Search for the cell housing the specified text and yield its [x, y] center coordinate. 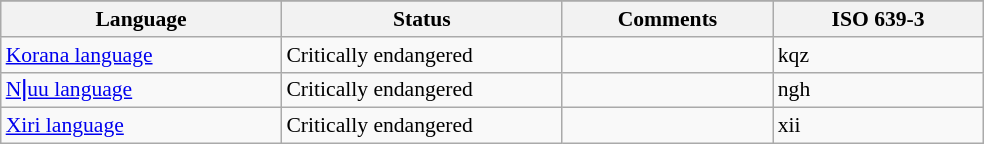
Comments [668, 19]
ngh [878, 90]
Status [422, 19]
ISO 639-3 [878, 19]
Xiri language [142, 126]
kqz [878, 54]
Korana language [142, 54]
Nǀuu language [142, 90]
xii [878, 126]
Language [142, 19]
